Return the [x, y] coordinate for the center point of the cell that contains the specified text.  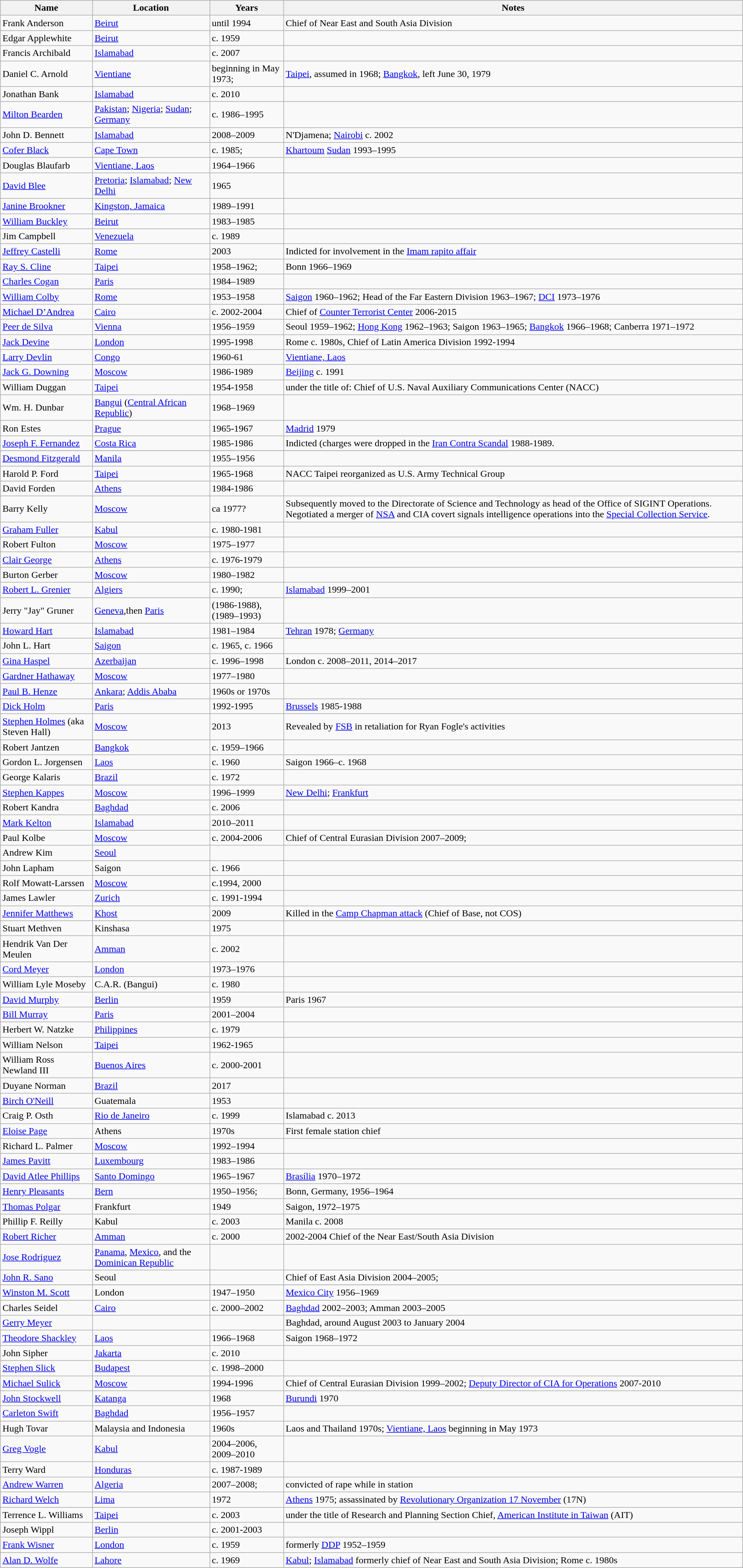
Budapest [151, 1368]
Robert L. Grenier [46, 590]
John Lapham [46, 868]
Desmond Fitzgerald [46, 458]
1995-1998 [246, 342]
William Nelson [46, 1045]
Cofer Black [46, 150]
c. 1959–1966 [246, 747]
1954-1958 [246, 387]
c.1994, 2000 [246, 883]
Wm. H. Dunbar [46, 408]
David Blee [46, 186]
Saigon 1966–c. 1968 [513, 762]
Frankfurt [151, 1206]
Jakarta [151, 1353]
Jim Campbell [46, 236]
Clair George [46, 560]
formerly DDP 1952–1959 [513, 1545]
John Sipher [46, 1353]
Manila [151, 458]
William Colby [46, 297]
Michael D’Andrea [46, 312]
Vienna [151, 327]
Bangui (Central African Republic) [151, 408]
Cord Meyer [46, 969]
William Duggan [46, 387]
Brussels 1985-1988 [513, 706]
c. 1986–1995 [246, 114]
Saigon 1960–1962; Head of the Far Eastern Division 1963–1967; DCI 1973–1976 [513, 297]
Honduras [151, 1469]
Brasília 1970–1972 [513, 1176]
John Stockwell [46, 1398]
Chief of East Asia Division 2004–2005; [513, 1278]
1950–1956; [246, 1191]
1965–1967 [246, 1176]
Kingston, Jamaica [151, 206]
1984-1986 [246, 489]
Jonathan Bank [46, 94]
1960s or 1970s [246, 691]
Bill Murray [46, 1015]
1947–1950 [246, 1293]
c. 2007 [246, 53]
Laos and Thailand 1970s; Vientiane, Laos beginning in May 1973 [513, 1428]
until 1994 [246, 23]
New Delhi; Frankfurt [513, 793]
2004–2006, 2009–2010 [246, 1449]
c. 2000 [246, 1236]
2010–2011 [246, 823]
Tehran 1978; Germany [513, 631]
Kinshasa [151, 928]
Malaysia and Indonesia [151, 1428]
Geneva,then Paris [151, 610]
David Forden [46, 489]
Taipei, assumed in 1968; Bangkok, left June 30, 1979 [513, 74]
George Kalaris [46, 777]
Theodore Shackley [46, 1338]
c. 1960 [246, 762]
Barry Kelly [46, 509]
Chief of Central Eurasian Division 1999–2002; Deputy Director of CIA for Operations 2007-2010 [513, 1383]
Zurich [151, 898]
beginning in May 1973; [246, 74]
c. 1991-1994 [246, 898]
1956–1959 [246, 327]
Larry Devlin [46, 357]
c. 1979 [246, 1030]
Lima [151, 1499]
Charles Seidel [46, 1308]
2008–2009 [246, 135]
Ankara; Addis Ababa [151, 691]
1968–1969 [246, 408]
Mexico City 1956–1969 [513, 1293]
Pretoria; Islamabad; New Delhi [151, 186]
1986-1989 [246, 372]
Eloise Page [46, 1131]
Joseph Wippl [46, 1530]
First female station chief [513, 1131]
1989–1991 [246, 206]
1985-1986 [246, 443]
Cape Town [151, 150]
Ray S. Cline [46, 267]
John L. Hart [46, 646]
Stephen Slick [46, 1368]
Peer de Silva [46, 327]
James Pavitt [46, 1161]
1977–1980 [246, 676]
1992–1994 [246, 1146]
Chief of Counter Terrorist Center 2006-2015 [513, 312]
Paul Kolbe [46, 838]
2007–2008; [246, 1484]
1973–1976 [246, 969]
c. 2000–2002 [246, 1308]
c. 1999 [246, 1116]
William Lyle Moseby [46, 984]
Paul B. Henze [46, 691]
NACC Taipei reorganized as U.S. Army Technical Group [513, 473]
1955–1956 [246, 458]
c. 1965, c. 1966 [246, 646]
Saigon 1968–1972 [513, 1338]
2002-2004 Chief of the Near East/South Asia Division [513, 1236]
Robert Jantzen [46, 747]
1965-1968 [246, 473]
1984–1989 [246, 282]
c. 1966 [246, 868]
Joseph F. Fernandez [46, 443]
2017 [246, 1086]
under the title of: Chief of U.S. Naval Auxiliary Communications Center (NACC) [513, 387]
c. 1998–2000 [246, 1368]
c. 1996–1998 [246, 661]
Andrew Warren [46, 1484]
1959 [246, 999]
Thomas Polgar [46, 1206]
1956–1957 [246, 1413]
Panama, Mexico, and the Dominican Republic [151, 1257]
Guatemala [151, 1101]
1953 [246, 1101]
Ron Estes [46, 428]
William Buckley [46, 221]
Herbert W. Natzke [46, 1030]
1996–1999 [246, 793]
Birch O'Neill [46, 1101]
c. 2000-2001 [246, 1065]
c. 1990; [246, 590]
Jose Rodriguez [46, 1257]
1960s [246, 1428]
Charles Cogan [46, 282]
1980–1982 [246, 575]
James Lawler [46, 898]
Manila c. 2008 [513, 1221]
Harold P. Ford [46, 473]
c. 2004-2006 [246, 838]
Carleton Swift [46, 1413]
Jack G. Downing [46, 372]
Name [46, 8]
Stephen Kappes [46, 793]
Phillip F. Reilly [46, 1221]
c. 1976-1979 [246, 560]
Rome c. 1980s, Chief of Latin America Division 1992-1994 [513, 342]
Killed in the Camp Chapman attack (Chief of Base, not COS) [513, 913]
1994-1996 [246, 1383]
Jennifer Matthews [46, 913]
Andrew Kim [46, 853]
Bonn 1966–1969 [513, 267]
Chief of Near East and South Asia Division [513, 23]
Gordon L. Jorgensen [46, 762]
Indicted (charges were dropped in the Iran Contra Scandal 1988-1989. [513, 443]
Seoul 1959–1962; Hong Kong 1962–1963; Saigon 1963–1965; Bangkok 1966–1968; Canberra 1971–1972 [513, 327]
1983–1985 [246, 221]
Francis Archibald [46, 53]
Graham Fuller [46, 530]
1992-1995 [246, 706]
Robert Fulton [46, 545]
Gina Haspel [46, 661]
C.A.R. (Bangui) [151, 984]
Prague [151, 428]
1975–1977 [246, 545]
Rolf Mowatt-Larssen [46, 883]
c. 2006 [246, 808]
Buenos Aires [151, 1065]
Stuart Methven [46, 928]
1981–1984 [246, 631]
2001–2004 [246, 1015]
Khartoum Sudan 1993–1995 [513, 150]
1966–1968 [246, 1338]
John D. Bennett [46, 135]
Stephen Holmes (aka Steven Hall) [46, 727]
2009 [246, 913]
Paris 1967 [513, 999]
Khost [151, 913]
Milton Bearden [46, 114]
c. 2002 [246, 949]
(1986-1988), (1989–1993) [246, 610]
1964–1966 [246, 165]
1983–1986 [246, 1161]
Burton Gerber [46, 575]
Revealed by FSB in retaliation for Ryan Fogle's activities [513, 727]
Pakistan; Nigeria; Sudan; Germany [151, 114]
convicted of rape while in station [513, 1484]
Vientiane [151, 74]
David Murphy [46, 999]
Algeria [151, 1484]
c. 2002-2004 [246, 312]
Robert Kandra [46, 808]
London c. 2008–2011, 2014–2017 [513, 661]
1965 [246, 186]
Islamabad c. 2013 [513, 1116]
1972 [246, 1499]
1949 [246, 1206]
Philippines [151, 1030]
Jack Devine [46, 342]
Henry Pleasants [46, 1191]
c. 1980-1981 [246, 530]
ca 1977? [246, 509]
Howard Hart [46, 631]
Madrid 1979 [513, 428]
Jeffrey Castelli [46, 251]
Bangkok [151, 747]
Location [151, 8]
c. 1985; [246, 150]
Daniel C. Arnold [46, 74]
1958–1962; [246, 267]
Chief of Central Eurasian Division 2007–2009; [513, 838]
1975 [246, 928]
c. 1972 [246, 777]
Years [246, 8]
Lahore [151, 1560]
Douglas Blaufarb [46, 165]
Alan D. Wolfe [46, 1560]
1968 [246, 1398]
N'Djamena; Nairobi c. 2002 [513, 135]
Edgar Applewhite [46, 38]
c. 1987-1989 [246, 1469]
Terrence L. Williams [46, 1515]
Luxembourg [151, 1161]
Craig P. Osth [46, 1116]
Bern [151, 1191]
Richard L. Palmer [46, 1146]
Jerry "Jay" Gruner [46, 610]
2013 [246, 727]
Frank Anderson [46, 23]
Rio de Janeiro [151, 1116]
1962-1965 [246, 1045]
Dick Holm [46, 706]
c. 1980 [246, 984]
John R. Sano [46, 1278]
2003 [246, 251]
Athens 1975; assassinated by Revolutionary Organization 17 November (17N) [513, 1499]
Greg Vogle [46, 1449]
1970s [246, 1131]
c. 1969 [246, 1560]
Bonn, Germany, 1956–1964 [513, 1191]
Janine Brookner [46, 206]
Terry Ward [46, 1469]
Winston M. Scott [46, 1293]
c. 1989 [246, 236]
Frank Wisner [46, 1545]
Costa Rica [151, 443]
Hendrik Van Der Meulen [46, 949]
Congo [151, 357]
Santo Domingo [151, 1176]
c. 2001-2003 [246, 1530]
Gerry Meyer [46, 1323]
Katanga [151, 1398]
Notes [513, 8]
Gardner Hathaway [46, 676]
William Ross Newland III [46, 1065]
Kabul; Islamabad formerly chief of Near East and South Asia Division; Rome c. 1980s [513, 1560]
Islamabad 1999–2001 [513, 590]
Hugh Tovar [46, 1428]
Azerbaijan [151, 661]
Baghdad 2002–2003; Amman 2003–2005 [513, 1308]
Venezuela [151, 236]
Duyane Norman [46, 1086]
Saigon, 1972–1975 [513, 1206]
Beijing c. 1991 [513, 372]
under the title of Research and Planning Section Chief, American Institute in Taiwan (AIT) [513, 1515]
1960-61 [246, 357]
Indicted for involvement in the Imam rapito affair [513, 251]
Robert Richer [46, 1236]
David Atlee Phillips [46, 1176]
1965-1967 [246, 428]
Mark Kelton [46, 823]
Algiers [151, 590]
Baghdad, around August 2003 to January 2004 [513, 1323]
Richard Welch [46, 1499]
Burundi 1970 [513, 1398]
1953–1958 [246, 297]
Michael Sulick [46, 1383]
